From the cell containing the given text, extract its center point as [x, y] coordinate. 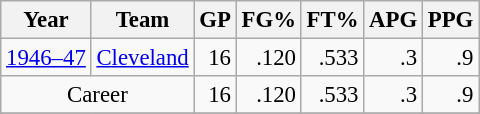
Team [142, 20]
FG% [268, 20]
Year [46, 20]
GP [215, 20]
Cleveland [142, 58]
PPG [450, 20]
APG [394, 20]
FT% [332, 20]
1946–47 [46, 58]
Career [98, 95]
